Capture the cell that displays the provided text and extract its [x, y] central coordinate. 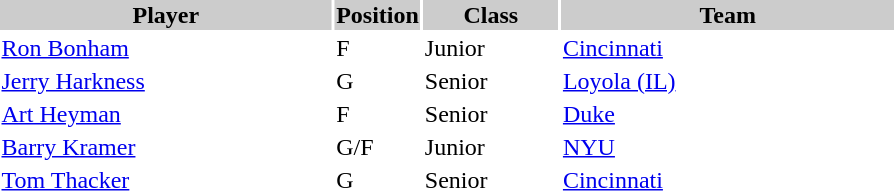
G/F [378, 147]
Cincinnati [728, 48]
Ron Bonham [166, 48]
Loyola (IL) [728, 81]
Jerry Harkness [166, 81]
Team [728, 15]
Duke [728, 114]
Barry Kramer [166, 147]
Class [490, 15]
Position [378, 15]
NYU [728, 147]
Art Heyman [166, 114]
Player [166, 15]
G [378, 81]
